Extract the [x, y] coordinate from the center of the cell holding the provided text.  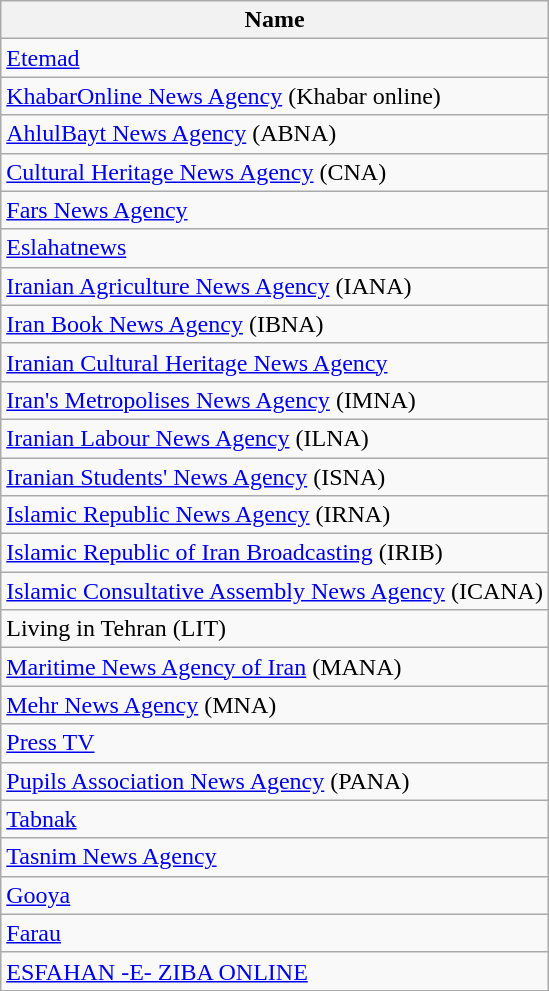
Farau [275, 933]
AhlulBayt News Agency (ABNA) [275, 134]
Press TV [275, 743]
Iranian Cultural Heritage News Agency [275, 362]
Gooya [275, 895]
Name [275, 20]
Islamic Consultative Assembly News Agency (ICANA) [275, 591]
Iran's Metropolises News Agency (IMNA) [275, 400]
Pupils Association News Agency (PANA) [275, 781]
ESFAHAN -E- ZIBA ONLINE [275, 971]
Mehr News Agency (MNA) [275, 705]
Islamic Republic of Iran Broadcasting (IRIB) [275, 553]
Living in Tehran (LIT) [275, 629]
Tasnim News Agency [275, 857]
Iranian Agriculture News Agency (IANA) [275, 286]
Iranian Labour News Agency (ILNA) [275, 438]
Iran Book News Agency (IBNA) [275, 324]
Iranian Students' News Agency (ISNA) [275, 477]
Tabnak [275, 819]
Cultural Heritage News Agency (CNA) [275, 172]
Maritime News Agency of Iran (MANA) [275, 667]
KhabarOnline News Agency (Khabar online) [275, 96]
Islamic Republic News Agency (IRNA) [275, 515]
Etemad [275, 58]
Fars News Agency [275, 210]
Eslahatnews [275, 248]
